Provide the [X, Y] coordinate of the cell's center where the given text is located.  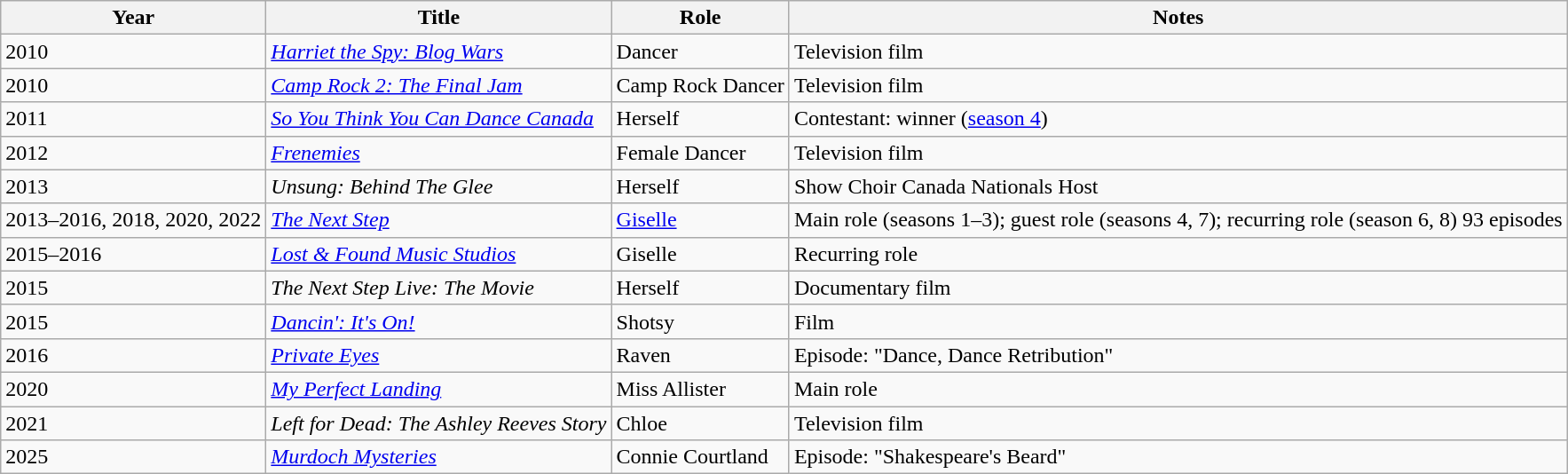
2015–2016 [133, 254]
Harriet the Spy: Blog Wars [438, 51]
Recurring role [1178, 254]
Murdoch Mysteries [438, 457]
Unsung: Behind The Glee [438, 186]
Film [1178, 321]
Female Dancer [700, 153]
Raven [700, 355]
Contestant: winner (season 4) [1178, 119]
2012 [133, 153]
Dancer [700, 51]
2013 [133, 186]
Shotsy [700, 321]
Main role (seasons 1–3); guest role (seasons 4, 7); recurring role (season 6, 8) 93 episodes [1178, 220]
Show Choir Canada Nationals Host [1178, 186]
Camp Rock Dancer [700, 85]
So You Think You Can Dance Canada [438, 119]
Year [133, 18]
Private Eyes [438, 355]
2013–2016, 2018, 2020, 2022 [133, 220]
Left for Dead: The Ashley Reeves Story [438, 423]
Connie Courtland [700, 457]
Miss Allister [700, 389]
2025 [133, 457]
My Perfect Landing [438, 389]
2020 [133, 389]
Documentary film [1178, 288]
The Next Step Live: The Movie [438, 288]
2016 [133, 355]
Frenemies [438, 153]
2021 [133, 423]
Chloe [700, 423]
2011 [133, 119]
Notes [1178, 18]
Episode: "Dance, Dance Retribution" [1178, 355]
Lost & Found Music Studios [438, 254]
The Next Step [438, 220]
Role [700, 18]
Main role [1178, 389]
Dancin': It's On! [438, 321]
Episode: "Shakespeare's Beard" [1178, 457]
Title [438, 18]
Camp Rock 2: The Final Jam [438, 85]
